From the cell containing the given text, extract its center point as [x, y] coordinate. 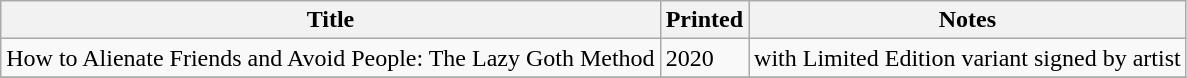
with Limited Edition variant signed by artist [968, 58]
2020 [704, 58]
Notes [968, 20]
Title [330, 20]
How to Alienate Friends and Avoid People: The Lazy Goth Method [330, 58]
Printed [704, 20]
